Find where the given text appears and provide that cell's center as (X, Y) coordinate. 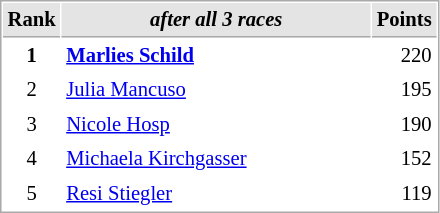
Resi Stiegler (216, 194)
after all 3 races (216, 20)
Points (404, 20)
1 (32, 56)
190 (404, 124)
Michaela Kirchgasser (216, 158)
Julia Mancuso (216, 90)
Marlies Schild (216, 56)
2 (32, 90)
Nicole Hosp (216, 124)
3 (32, 124)
195 (404, 90)
Rank (32, 20)
152 (404, 158)
220 (404, 56)
119 (404, 194)
5 (32, 194)
4 (32, 158)
